Return the [X, Y] coordinate for the center point of the cell that contains the specified text.  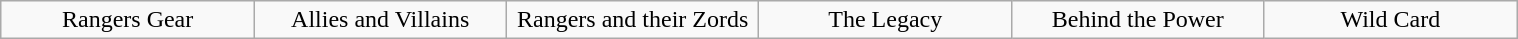
The Legacy [886, 20]
Allies and Villains [380, 20]
Rangers and their Zords [632, 20]
Behind the Power [1138, 20]
Rangers Gear [128, 20]
Wild Card [1390, 20]
